Provide the (x, y) coordinate of the cell's center where the given text is located.  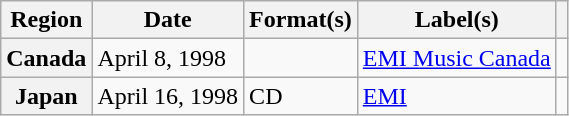
Label(s) (456, 20)
April 8, 1998 (168, 58)
CD (301, 96)
April 16, 1998 (168, 96)
Japan (46, 96)
Canada (46, 58)
EMI Music Canada (456, 58)
Date (168, 20)
EMI (456, 96)
Format(s) (301, 20)
Region (46, 20)
